Scan for the cell matching the given text and deliver its (x, y) coordinate at center. 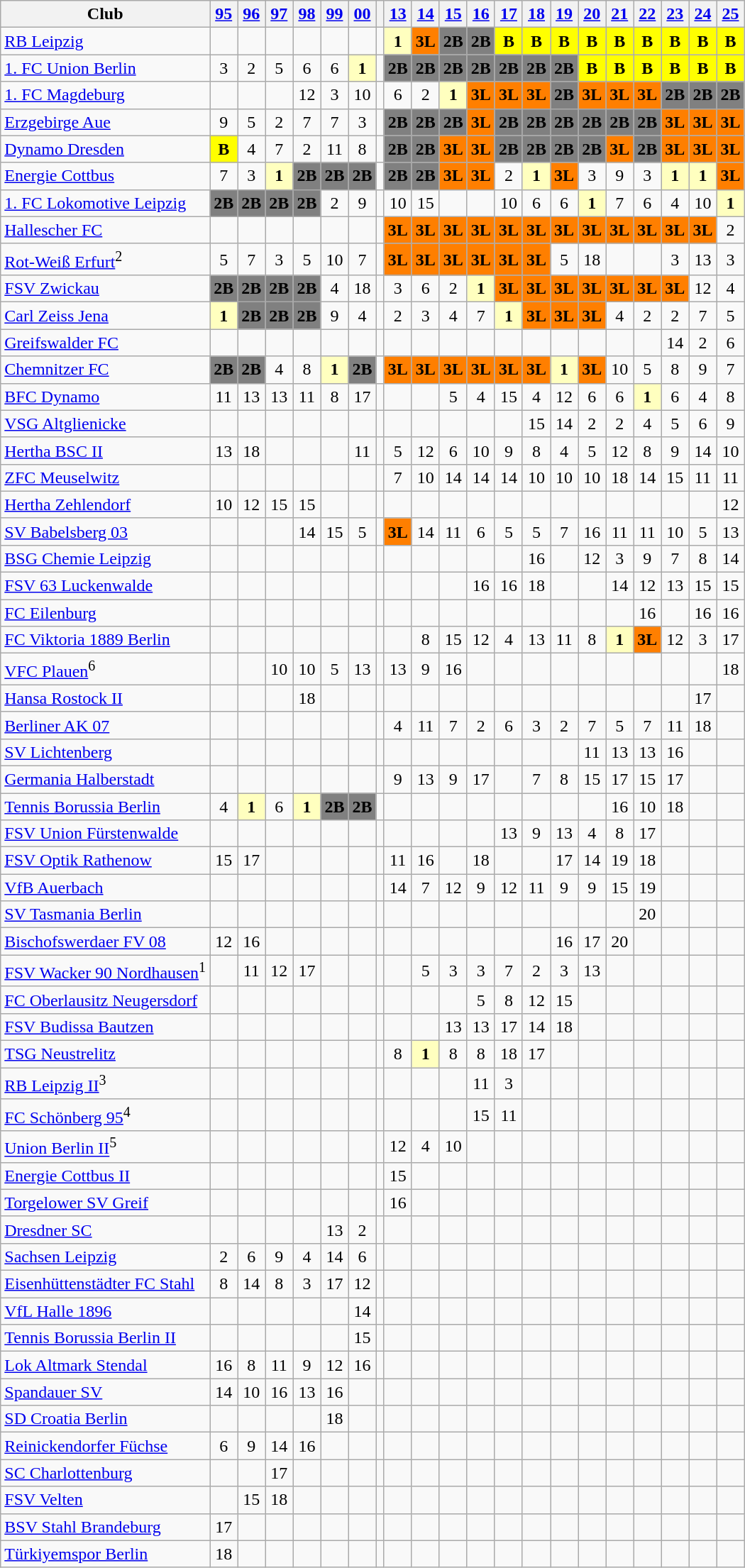
Spandauer SV (105, 1392)
Greifswalder FC (105, 343)
00 (362, 14)
Hertha BSC II (105, 451)
FSV 63 Luckenwalde (105, 586)
1. FC Magdeburg (105, 95)
FSV Budissa Bautzen (105, 1027)
RB Leipzig II3 (105, 1084)
SD Croatia Berlin (105, 1419)
Germania Halberstadt (105, 779)
Berliner AK 07 (105, 725)
Sachsen Leipzig (105, 1257)
23 (675, 14)
FSV Velten (105, 1500)
Hertha Zehlendorf (105, 504)
Eisenhüttenstädter FC Stahl (105, 1284)
BSV Stahl Brandeburg (105, 1527)
TSG Neustrelitz (105, 1054)
VfB Auerbach (105, 888)
Tennis Borussia Berlin (105, 807)
Chemnitzer FC (105, 370)
24 (702, 14)
97 (280, 14)
BSG Chemie Leipzig (105, 558)
Rot-Weiß Erfurt2 (105, 260)
FC Eilenburg (105, 613)
RB Leipzig (105, 41)
Carl Zeiss Jena (105, 316)
Tennis Borussia Berlin II (105, 1338)
Dynamo Dresden (105, 149)
VFC Plauen6 (105, 670)
FSV Optik Rathenow (105, 861)
Türkiyemspor Berlin (105, 1554)
1. FC Lokomotive Leipzig (105, 203)
FSV Union Fürstenwalde (105, 834)
BFC Dynamo (105, 397)
Dresdner SC (105, 1230)
Union Berlin II5 (105, 1147)
95 (224, 14)
FC Schönberg 954 (105, 1115)
Bischofswerdaer FV 08 (105, 942)
FSV Wacker 90 Nordhausen1 (105, 971)
21 (620, 14)
FC Oberlausitz Neugersdorf (105, 1000)
Lok Altmark Stendal (105, 1365)
25 (731, 14)
99 (335, 14)
ZFC Meuselwitz (105, 477)
Reinickendorfer Füchse (105, 1446)
SV Lichtenberg (105, 752)
Hallescher FC (105, 230)
98 (307, 14)
Energie Cottbus (105, 176)
SC Charlottenburg (105, 1473)
Erzgebirge Aue (105, 122)
VSG Altglienicke (105, 424)
Club (105, 14)
Energie Cottbus II (105, 1176)
FC Viktoria 1889 Berlin (105, 640)
22 (647, 14)
96 (251, 14)
1. FC Union Berlin (105, 68)
Torgelower SV Greif (105, 1203)
VfL Halle 1896 (105, 1311)
SV Babelsberg 03 (105, 531)
SV Tasmania Berlin (105, 915)
FSV Zwickau (105, 289)
Hansa Rostock II (105, 698)
